Capture the cell that displays the provided text and extract its (x, y) central coordinate. 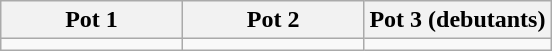
Pot 1 (92, 20)
Pot 3 (debutants) (458, 20)
Pot 2 (273, 20)
